Search for the cell housing the specified text and yield its (X, Y) center coordinate. 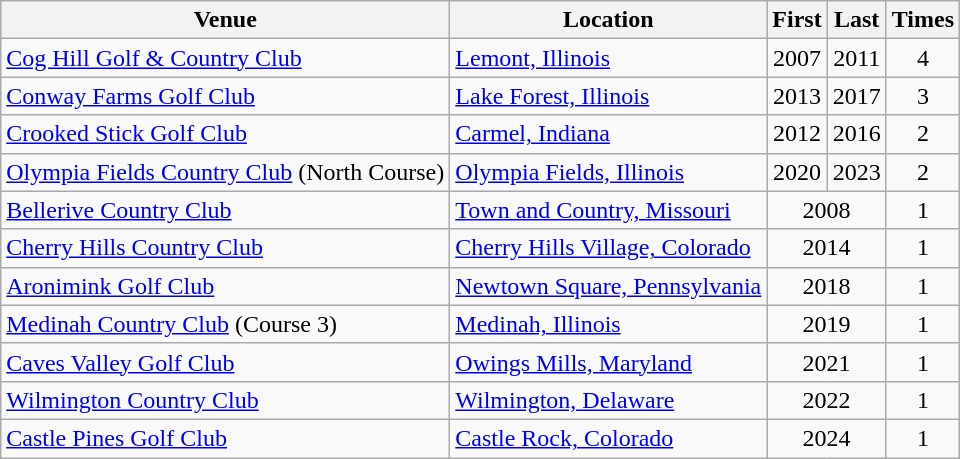
Conway Farms Golf Club (226, 96)
2022 (826, 400)
Newtown Square, Pennsylvania (608, 286)
2023 (856, 172)
2024 (826, 438)
Lake Forest, Illinois (608, 96)
Lemont, Illinois (608, 58)
Town and Country, Missouri (608, 210)
Last (856, 20)
Owings Mills, Maryland (608, 362)
Cherry Hills Country Club (226, 248)
2016 (856, 134)
Wilmington Country Club (226, 400)
Cherry Hills Village, Colorado (608, 248)
2019 (826, 324)
Castle Rock, Colorado (608, 438)
2014 (826, 248)
Cog Hill Golf & Country Club (226, 58)
3 (922, 96)
Bellerive Country Club (226, 210)
Medinah, Illinois (608, 324)
First (797, 20)
2008 (826, 210)
Location (608, 20)
2020 (797, 172)
2013 (797, 96)
2018 (826, 286)
Wilmington, Delaware (608, 400)
Aronimink Golf Club (226, 286)
Castle Pines Golf Club (226, 438)
2021 (826, 362)
Caves Valley Golf Club (226, 362)
Carmel, Indiana (608, 134)
2007 (797, 58)
Olympia Fields Country Club (North Course) (226, 172)
Crooked Stick Golf Club (226, 134)
Times (922, 20)
4 (922, 58)
Olympia Fields, Illinois (608, 172)
Venue (226, 20)
2012 (797, 134)
2017 (856, 96)
2011 (856, 58)
Medinah Country Club (Course 3) (226, 324)
